Search for the cell housing the specified text and yield its (x, y) center coordinate. 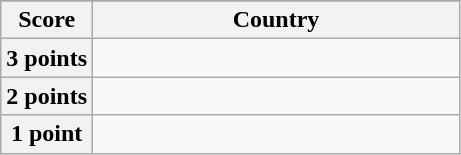
Country (276, 20)
3 points (47, 58)
1 point (47, 134)
2 points (47, 96)
Score (47, 20)
